Determine the [X, Y] coordinate at the center of the cell enclosing the given text.  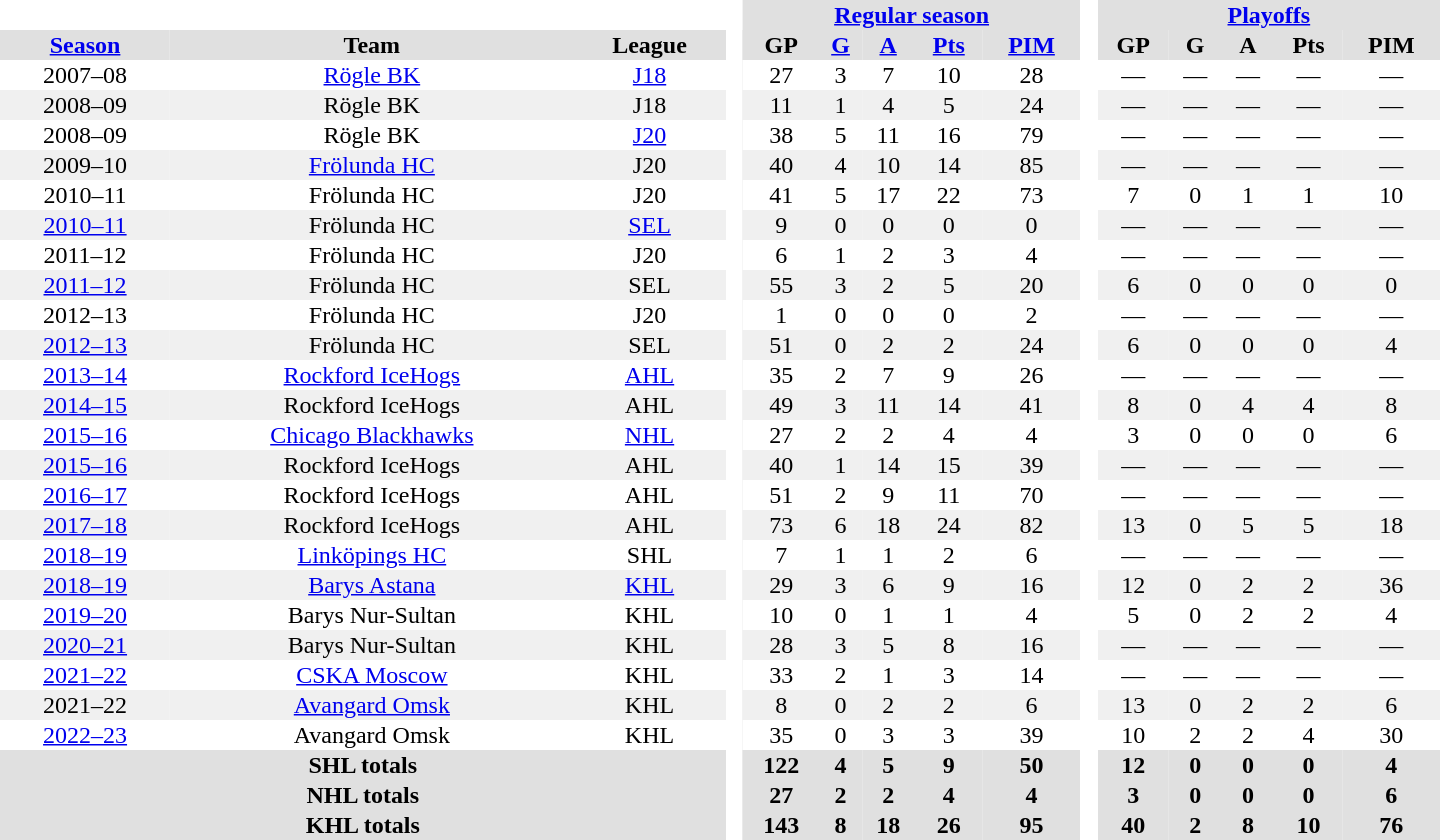
SHL [650, 555]
League [650, 45]
17 [888, 195]
Chicago Blackhawks [372, 435]
29 [781, 585]
Playoffs [1269, 15]
2019–20 [85, 615]
38 [781, 135]
33 [781, 675]
2014–15 [85, 405]
2017–18 [85, 525]
CSKA Moscow [372, 675]
Barys Astana [372, 585]
2013–14 [85, 375]
KHL totals [362, 825]
70 [1032, 495]
Team [372, 45]
95 [1032, 825]
2022–23 [85, 735]
143 [781, 825]
20 [1032, 285]
Linköpings HC [372, 555]
49 [781, 405]
Regular season [912, 15]
15 [949, 465]
NHL [650, 435]
55 [781, 285]
85 [1032, 165]
22 [949, 195]
30 [1392, 735]
50 [1032, 765]
2009–10 [85, 165]
36 [1392, 585]
SHL totals [362, 765]
82 [1032, 525]
2007–08 [85, 75]
79 [1032, 135]
2016–17 [85, 495]
2020–21 [85, 645]
NHL totals [362, 795]
Season [85, 45]
122 [781, 765]
76 [1392, 825]
